Determine the (X, Y) coordinate at the center of the cell enclosing the given text.  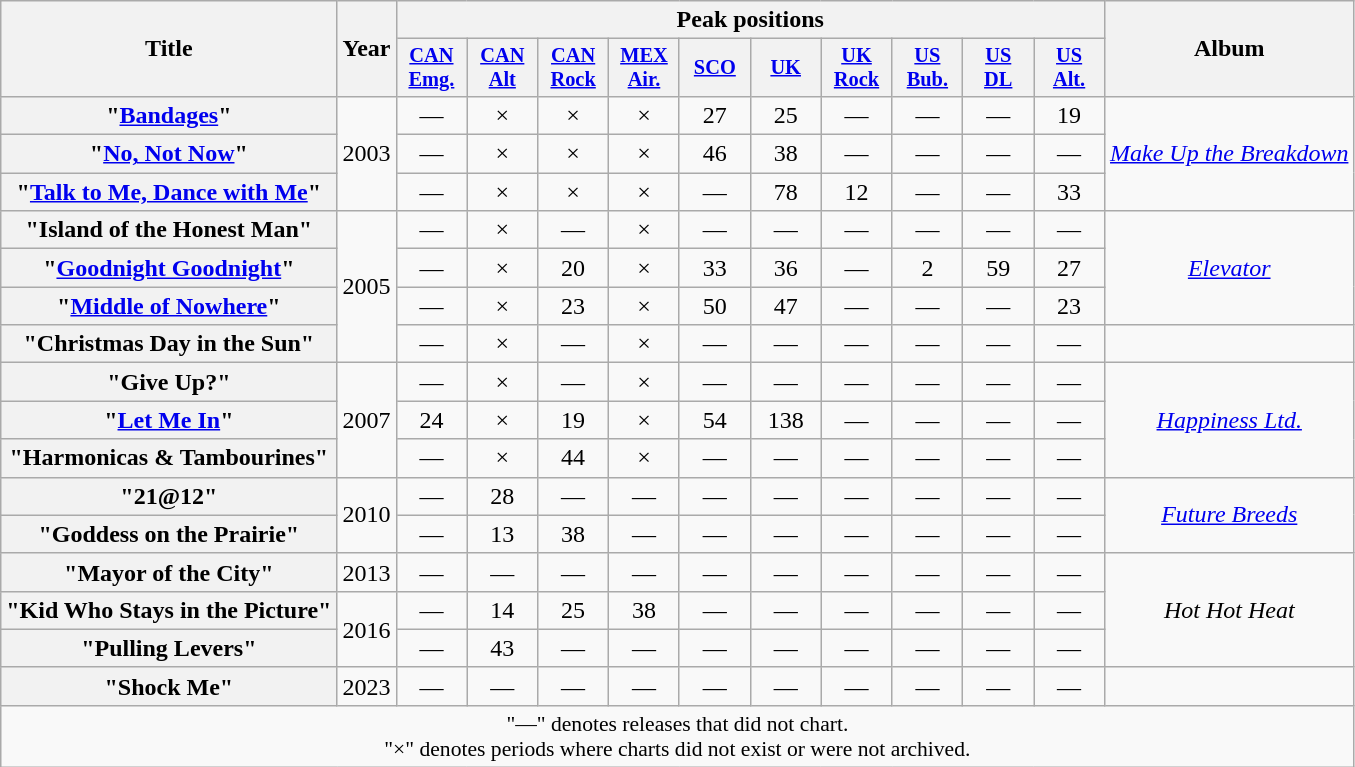
"Island of the Honest Man" (169, 230)
78 (786, 192)
MEXAir. (644, 68)
43 (502, 648)
44 (574, 458)
20 (574, 268)
2016 (366, 629)
"No, Not Now" (169, 154)
"Let Me In" (169, 420)
47 (786, 306)
Peak positions (750, 20)
"21@12" (169, 496)
2005 (366, 287)
Happiness Ltd. (1230, 420)
USBub. (928, 68)
"Pulling Levers" (169, 648)
USAlt. (1070, 68)
"Harmonicas & Tambourines" (169, 458)
UKRock (856, 68)
2010 (366, 515)
"Middle of Nowhere" (169, 306)
USDL (998, 68)
UK (786, 68)
Year (366, 49)
138 (786, 420)
"—" denotes releases that did not chart."×" denotes periods where charts did not exist or were not archived. (678, 736)
CANRock (574, 68)
"Talk to Me, Dance with Me" (169, 192)
2003 (366, 153)
SCO (714, 68)
2 (928, 268)
"Bandages" (169, 115)
CANAlt (502, 68)
"Christmas Day in the Sun" (169, 344)
36 (786, 268)
2007 (366, 420)
Make Up the Breakdown (1230, 153)
54 (714, 420)
13 (502, 534)
"Goodnight Goodnight" (169, 268)
"Goddess on the Prairie" (169, 534)
"Kid Who Stays in the Picture" (169, 610)
2023 (366, 686)
Hot Hot Heat (1230, 610)
59 (998, 268)
Album (1230, 49)
28 (502, 496)
12 (856, 192)
"Shock Me" (169, 686)
"Give Up?" (169, 382)
2013 (366, 572)
46 (714, 154)
50 (714, 306)
"Mayor of the City" (169, 572)
14 (502, 610)
Future Breeds (1230, 515)
Title (169, 49)
CANEmg. (432, 68)
Elevator (1230, 268)
24 (432, 420)
